Locate the cell with the specified text and output its (x, y) center coordinate. 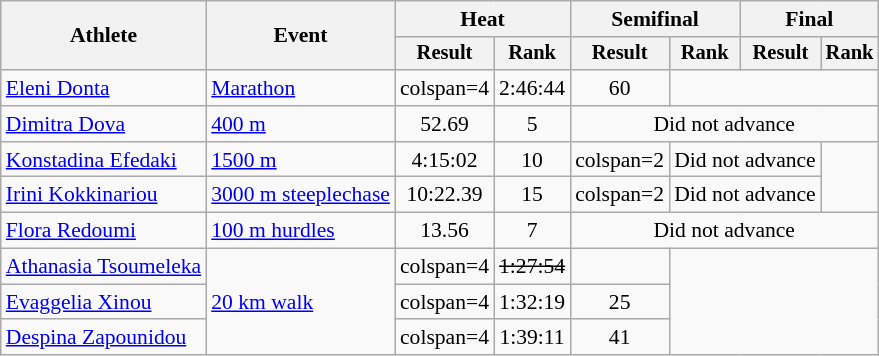
10 (532, 160)
25 (620, 302)
15 (532, 195)
Despina Zapounidou (104, 338)
1500 m (300, 160)
Marathon (300, 88)
1:27:54 (532, 267)
3000 m steeplechase (300, 195)
Athlete (104, 36)
Event (300, 36)
7 (532, 231)
10:22.39 (444, 195)
13.56 (444, 231)
Semifinal (655, 19)
2:46:44 (532, 88)
Eleni Donta (104, 88)
Irini Kokkinariou (104, 195)
100 m hurdles (300, 231)
Athanasia Tsoumeleka (104, 267)
1:32:19 (532, 302)
52.69 (444, 124)
Heat (482, 19)
4:15:02 (444, 160)
60 (620, 88)
400 m (300, 124)
Final (809, 19)
41 (620, 338)
Dimitra Dova (104, 124)
Evaggelia Xinou (104, 302)
5 (532, 124)
1:39:11 (532, 338)
Konstadina Efedaki (104, 160)
20 km walk (300, 302)
Flora Redoumi (104, 231)
